Provide the [X, Y] coordinate of the cell's center where the given text is located.  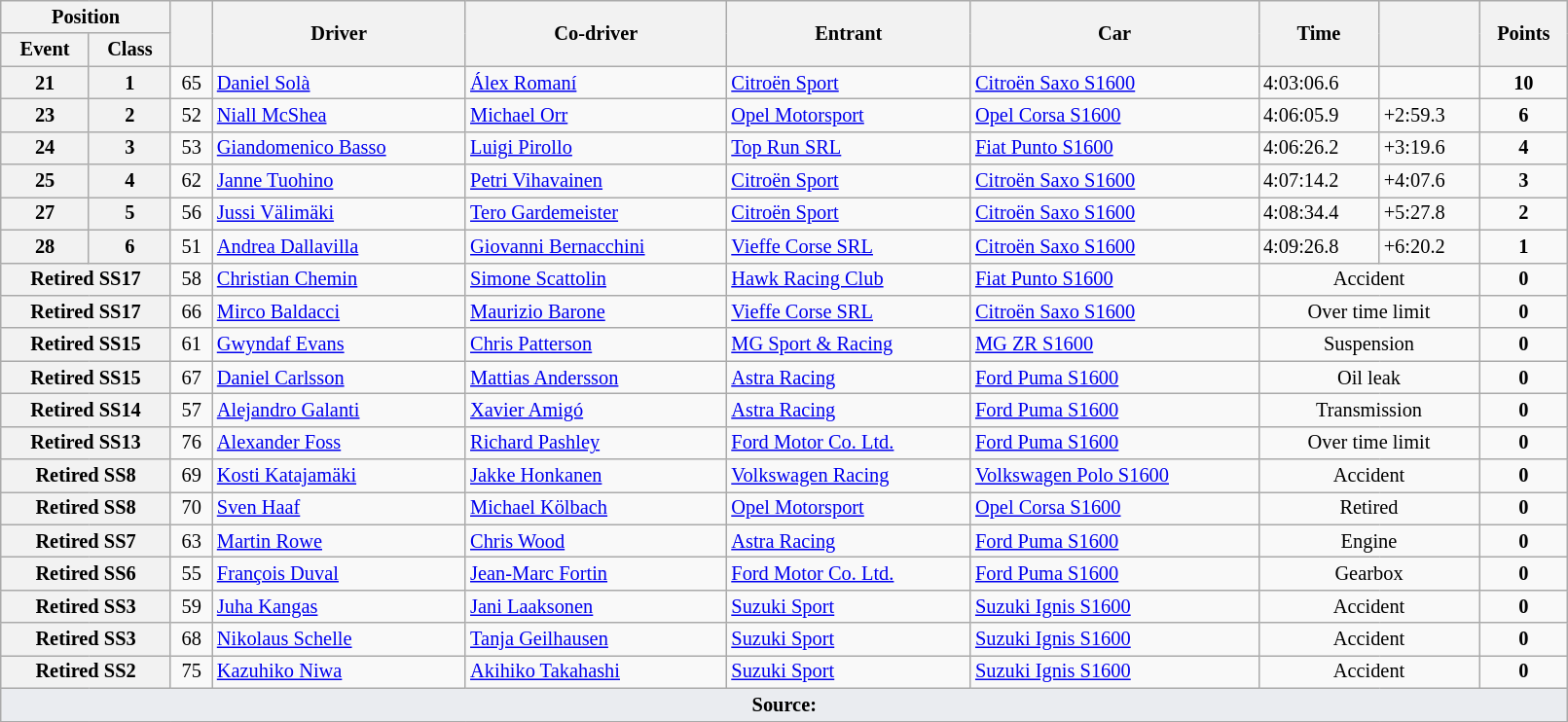
4:09:26.8 [1319, 246]
Mirco Baldacci [339, 311]
François Duval [339, 573]
Car [1114, 33]
Jakke Honkanen [596, 476]
+2:59.3 [1429, 115]
Martin Rowe [339, 541]
Retired SS7 [86, 541]
25 [45, 181]
28 [45, 246]
Transmission [1368, 410]
Michael Kölbach [596, 508]
Retired SS13 [86, 443]
Michael Orr [596, 115]
Sven Haaf [339, 508]
Tero Gardemeister [596, 213]
Volkswagen Polo S1600 [1114, 476]
10 [1524, 83]
Co-driver [596, 33]
57 [191, 410]
Driver [339, 33]
Class [129, 50]
51 [191, 246]
MG ZR S1600 [1114, 344]
Retired SS6 [86, 573]
Points [1524, 33]
4:06:05.9 [1319, 115]
24 [45, 148]
Janne Tuohino [339, 181]
Jani Laaksonen [596, 606]
Event [45, 50]
Kosti Katajamäki [339, 476]
Daniel Carlsson [339, 378]
Position [86, 17]
59 [191, 606]
58 [191, 279]
Gwyndaf Evans [339, 344]
Andrea Dallavilla [339, 246]
+6:20.2 [1429, 246]
Engine [1368, 541]
55 [191, 573]
Oil leak [1368, 378]
Giovanni Bernacchini [596, 246]
69 [191, 476]
Top Run SRL [849, 148]
MG Sport & Racing [849, 344]
Maurizio Barone [596, 311]
Christian Chemin [339, 279]
4:06:26.2 [1319, 148]
4:03:06.6 [1319, 83]
+4:07.6 [1429, 181]
Daniel Solà [339, 83]
Juha Kangas [339, 606]
Volkswagen Racing [849, 476]
Time [1319, 33]
70 [191, 508]
Gearbox [1368, 573]
Entrant [849, 33]
76 [191, 443]
53 [191, 148]
Simone Scattolin [596, 279]
65 [191, 83]
Retired SS2 [86, 671]
Xavier Amigó [596, 410]
75 [191, 671]
63 [191, 541]
+3:19.6 [1429, 148]
Kazuhiko Niwa [339, 671]
Source: [784, 704]
61 [191, 344]
Petri Vihavainen [596, 181]
5 [129, 213]
56 [191, 213]
68 [191, 639]
Niall McShea [339, 115]
Alexander Foss [339, 443]
Nikolaus Schelle [339, 639]
4:07:14.2 [1319, 181]
23 [45, 115]
27 [45, 213]
Giandomenico Basso [339, 148]
Retired [1368, 508]
Álex Romaní [596, 83]
Jean-Marc Fortin [596, 573]
62 [191, 181]
Chris Wood [596, 541]
21 [45, 83]
Suspension [1368, 344]
Mattias Andersson [596, 378]
Richard Pashley [596, 443]
Luigi Pirollo [596, 148]
+5:27.8 [1429, 213]
Akihiko Takahashi [596, 671]
Tanja Geilhausen [596, 639]
66 [191, 311]
Retired SS14 [86, 410]
4:08:34.4 [1319, 213]
Alejandro Galanti [339, 410]
Jussi Välimäki [339, 213]
52 [191, 115]
Hawk Racing Club [849, 279]
67 [191, 378]
Chris Patterson [596, 344]
